Search for the cell housing the specified text and yield its (x, y) center coordinate. 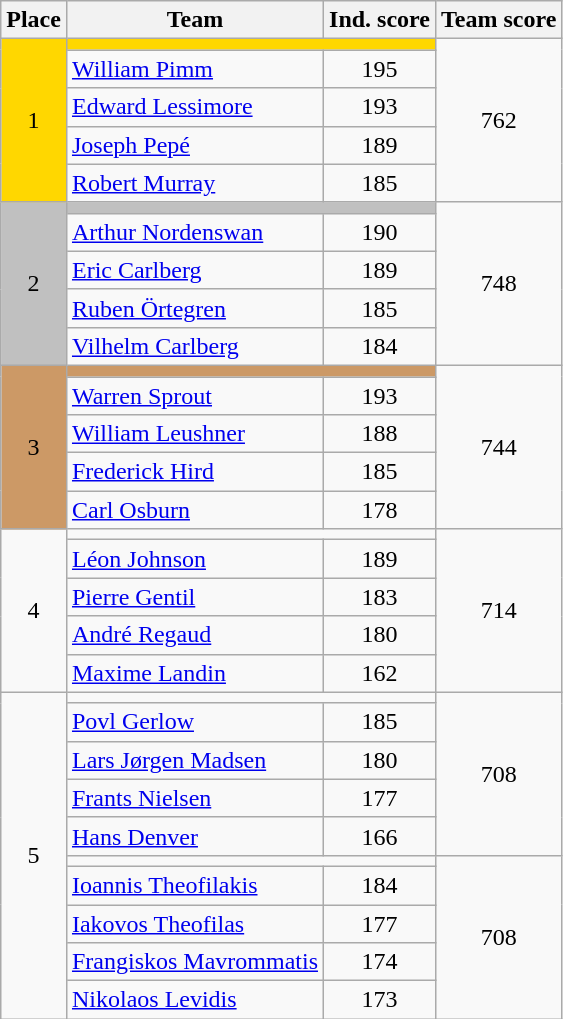
762 (498, 120)
2 (34, 284)
190 (380, 232)
William Leushner (194, 434)
Frangiskos Mavrommatis (194, 962)
Arthur Nordenswan (194, 232)
Frederick Hird (194, 472)
Edward Lessimore (194, 107)
Joseph Pepé (194, 145)
166 (380, 836)
3 (34, 446)
Team score (498, 20)
Carl Osburn (194, 510)
Ruben Örtegren (194, 308)
William Pimm (194, 69)
Vilhelm Carlberg (194, 346)
Ind. score (380, 20)
5 (34, 856)
Iakovos Theofilas (194, 923)
174 (380, 962)
748 (498, 284)
178 (380, 510)
Robert Murray (194, 183)
188 (380, 434)
Place (34, 20)
714 (498, 610)
195 (380, 69)
Ioannis Theofilakis (194, 885)
Frants Nielsen (194, 798)
Povl Gerlow (194, 722)
183 (380, 597)
Léon Johnson (194, 559)
Hans Denver (194, 836)
162 (380, 673)
Maxime Landin (194, 673)
Pierre Gentil (194, 597)
Eric Carlberg (194, 270)
173 (380, 1000)
1 (34, 120)
Warren Sprout (194, 395)
Lars Jørgen Madsen (194, 760)
André Regaud (194, 635)
Nikolaos Levidis (194, 1000)
744 (498, 446)
Team (194, 20)
4 (34, 610)
